Return [X, Y] of the center of cell containing provided text 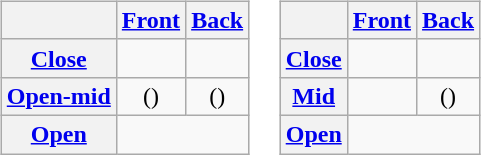
Mid [314, 96]
Open-mid [58, 96]
